Extract the (x, y) coordinate from the center of the cell holding the provided text.  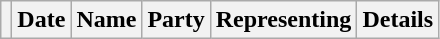
Representing (284, 20)
Party (176, 20)
Details (398, 20)
Date (42, 20)
Name (106, 20)
